Find where the given text appears and provide that cell's center as [x, y] coordinate. 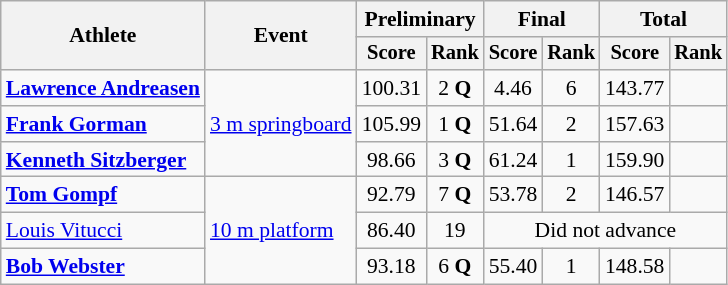
6 [571, 88]
93.18 [392, 267]
92.79 [392, 195]
Did not advance [606, 231]
7 Q [455, 195]
148.58 [634, 267]
159.90 [634, 160]
3 Q [455, 160]
Event [281, 36]
3 m springboard [281, 124]
Total [664, 19]
10 m platform [281, 230]
6 Q [455, 267]
146.57 [634, 195]
4.46 [514, 88]
53.78 [514, 195]
Bob Webster [103, 267]
100.31 [392, 88]
51.64 [514, 124]
Kenneth Sitzberger [103, 160]
Final [542, 19]
105.99 [392, 124]
19 [455, 231]
Preliminary [420, 19]
2 Q [455, 88]
86.40 [392, 231]
Louis Vitucci [103, 231]
Tom Gompf [103, 195]
98.66 [392, 160]
Athlete [103, 36]
157.63 [634, 124]
Lawrence Andreasen [103, 88]
61.24 [514, 160]
143.77 [634, 88]
1 Q [455, 124]
Frank Gorman [103, 124]
55.40 [514, 267]
